Extract the [x, y] coordinate from the center of the cell holding the provided text.  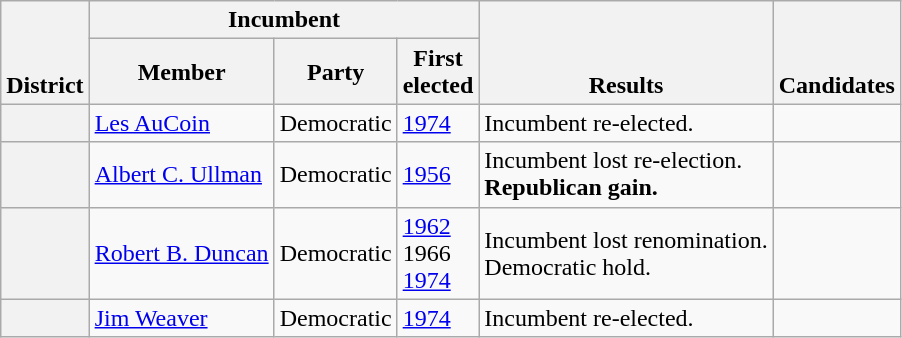
Les AuCoin [182, 123]
Candidates [836, 52]
Firstelected [438, 72]
19621966 1974 [438, 253]
Incumbent [284, 20]
Jim Weaver [182, 318]
Incumbent lost renomination.Democratic hold. [626, 253]
Results [626, 52]
Incumbent lost re-election.Republican gain. [626, 174]
Member [182, 72]
Robert B. Duncan [182, 253]
1956 [438, 174]
Party [336, 72]
District [45, 52]
Albert C. Ullman [182, 174]
